Locate the cell with the specified text and output its (x, y) center coordinate. 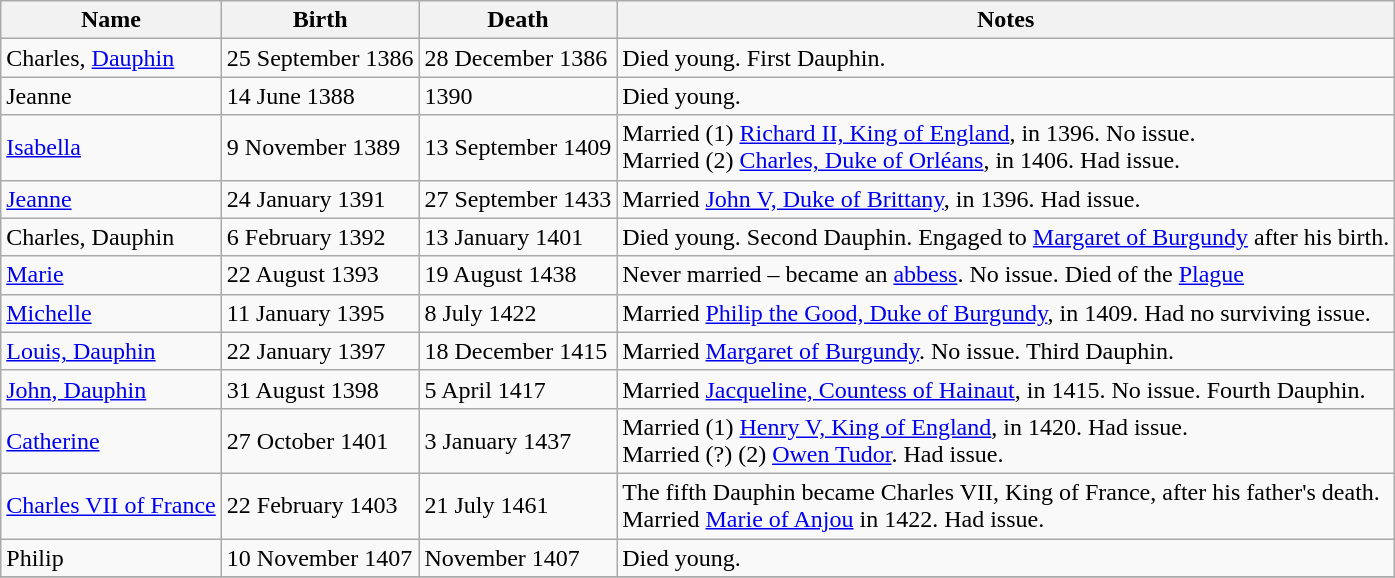
John, Dauphin (112, 389)
25 September 1386 (320, 58)
Marie (112, 275)
31 August 1398 (320, 389)
6 February 1392 (320, 237)
10 November 1407 (320, 557)
9 November 1389 (320, 148)
The fifth Dauphin became Charles VII, King of France, after his father's death. Married Marie of Anjou in 1422. Had issue. (1006, 506)
3 January 1437 (518, 440)
22 January 1397 (320, 351)
Philip (112, 557)
1390 (518, 96)
Died young. First Dauphin. (1006, 58)
Married Philip the Good, Duke of Burgundy, in 1409. Had no surviving issue. (1006, 313)
18 December 1415 (518, 351)
Married Jacqueline, Countess of Hainaut, in 1415. No issue. Fourth Dauphin. (1006, 389)
Married (1) Richard II, King of England, in 1396. No issue.Married (2) Charles, Duke of Orléans, in 1406. Had issue. (1006, 148)
8 July 1422 (518, 313)
Charles VII of France (112, 506)
28 December 1386 (518, 58)
Isabella (112, 148)
19 August 1438 (518, 275)
Died young. Second Dauphin. Engaged to Margaret of Burgundy after his birth. (1006, 237)
Never married – became an abbess. No issue. Died of the Plague (1006, 275)
Death (518, 20)
21 July 1461 (518, 506)
13 January 1401 (518, 237)
Married Margaret of Burgundy. No issue. Third Dauphin. (1006, 351)
Married John V, Duke of Brittany, in 1396. Had issue. (1006, 199)
November 1407 (518, 557)
22 August 1393 (320, 275)
Married (1) Henry V, King of England, in 1420. Had issue. Married (?) (2) Owen Tudor. Had issue. (1006, 440)
24 January 1391 (320, 199)
27 September 1433 (518, 199)
14 June 1388 (320, 96)
13 September 1409 (518, 148)
Birth (320, 20)
11 January 1395 (320, 313)
22 February 1403 (320, 506)
Name (112, 20)
Notes (1006, 20)
27 October 1401 (320, 440)
Michelle (112, 313)
Catherine (112, 440)
Louis, Dauphin (112, 351)
5 April 1417 (518, 389)
